Find where the given text appears and provide that cell's center as (X, Y) coordinate. 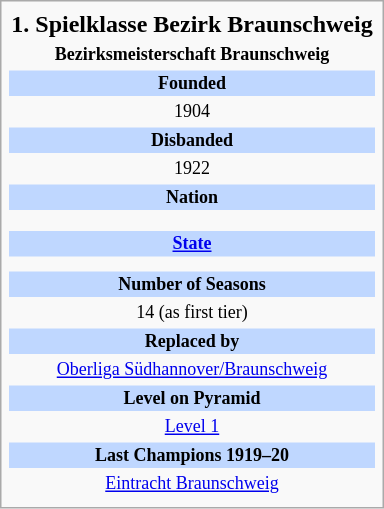
1904 (192, 112)
State (192, 244)
Level on Pyramid (192, 399)
Replaced by (192, 342)
Level 1 (192, 427)
Nation (192, 198)
Founded (192, 84)
1922 (192, 169)
Last Champions 1919–20 (192, 456)
14 (as first tier) (192, 313)
Oberliga Südhannover/Braunschweig (192, 370)
Disbanded (192, 141)
1. Spielklasse Bezirk Braunschweig (192, 24)
Number of Seasons (192, 285)
Bezirksmeisterschaft Braunschweig (192, 55)
Eintracht Braunschweig (192, 484)
